Search for the cell housing the specified text and yield its [X, Y] center coordinate. 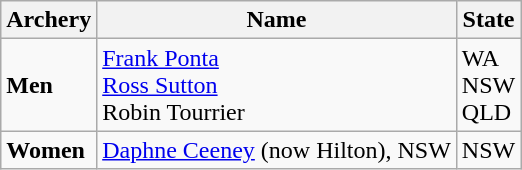
Frank PontaRoss SuttonRobin Tourrier [277, 85]
WANSWQLD [488, 85]
Daphne Ceeney (now Hilton), NSW [277, 150]
NSW [488, 150]
Women [49, 150]
State [488, 20]
Archery [49, 20]
Men [49, 85]
Name [277, 20]
